Output the (X, Y) coordinate of the center of the cell containing the given text.  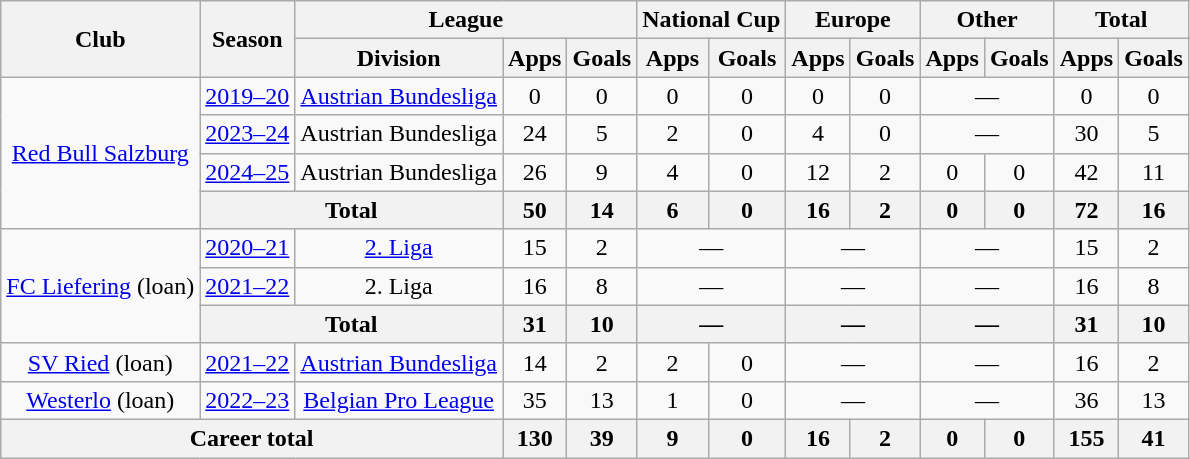
155 (1086, 438)
2024–25 (248, 172)
SV Ried (loan) (100, 362)
Division (399, 58)
National Cup (712, 20)
42 (1086, 172)
36 (1086, 400)
Westerlo (loan) (100, 400)
Europe (853, 20)
6 (673, 210)
26 (535, 172)
30 (1086, 134)
11 (1154, 172)
50 (535, 210)
39 (602, 438)
Season (248, 39)
FC Liefering (loan) (100, 286)
130 (535, 438)
Red Bull Salzburg (100, 153)
35 (535, 400)
24 (535, 134)
2020–21 (248, 248)
League (466, 20)
2019–20 (248, 96)
1 (673, 400)
Belgian Pro League (399, 400)
Career total (252, 438)
12 (818, 172)
72 (1086, 210)
2023–24 (248, 134)
Club (100, 39)
41 (1154, 438)
Other (987, 20)
2022–23 (248, 400)
